Provide the (X, Y) coordinate of the cell's center where the given text is located.  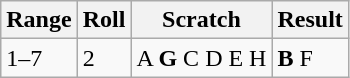
Scratch (202, 20)
B F (310, 58)
Result (310, 20)
Roll (104, 20)
A G C D E H (202, 58)
2 (104, 58)
Range (39, 20)
1–7 (39, 58)
